Locate the cell with the specified text and output its [x, y] center coordinate. 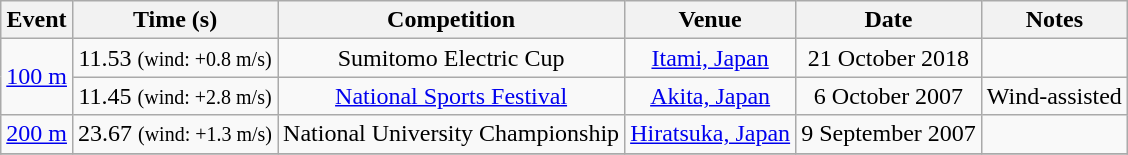
Sumitomo Electric Cup [452, 58]
Wind-assisted [1054, 96]
National University Championship [452, 134]
Notes [1054, 20]
National Sports Festival [452, 96]
11.53 (wind: +0.8 m/s) [174, 58]
9 September 2007 [889, 134]
Time (s) [174, 20]
Venue [710, 20]
Akita, Japan [710, 96]
100 m [37, 77]
11.45 (wind: +2.8 m/s) [174, 96]
6 October 2007 [889, 96]
Date [889, 20]
23.67 (wind: +1.3 m/s) [174, 134]
Competition [452, 20]
Hiratsuka, Japan [710, 134]
Itami, Japan [710, 58]
Event [37, 20]
200 m [37, 134]
21 October 2018 [889, 58]
